Extract the [X, Y] coordinate from the center of the cell holding the provided text.  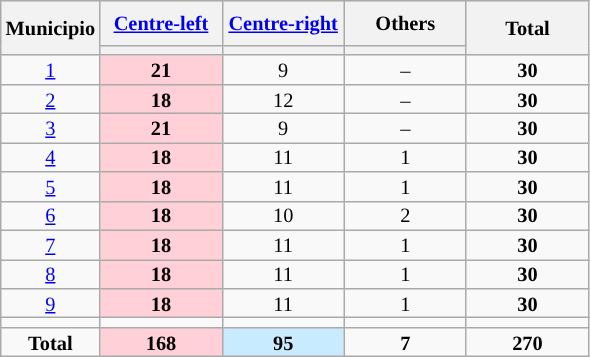
6 [50, 216]
3 [50, 128]
Centre-left [161, 22]
4 [50, 156]
270 [527, 342]
95 [283, 342]
Others [405, 22]
Municipio [50, 28]
Centre-right [283, 22]
12 [283, 98]
5 [50, 186]
8 [50, 274]
10 [283, 216]
168 [161, 342]
